Provide the (X, Y) coordinate of the cell's center where the given text is located.  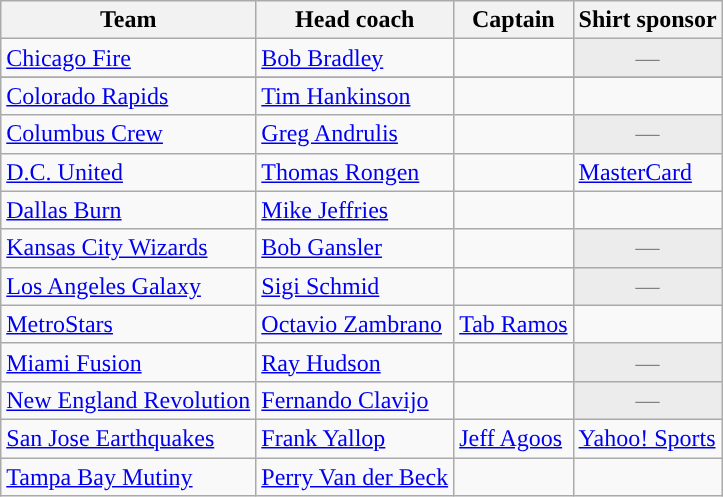
Tab Ramos (514, 324)
Fernando Clavijo (355, 400)
Greg Andrulis (355, 134)
Los Angeles Galaxy (128, 286)
Miami Fusion (128, 362)
Shirt sponsor (648, 20)
Bob Bradley (355, 58)
Octavio Zambrano (355, 324)
MasterCard (648, 172)
Columbus Crew (128, 134)
Tim Hankinson (355, 96)
Yahoo! Sports (648, 438)
Tampa Bay Mutiny (128, 477)
Perry Van der Beck (355, 477)
Bob Gansler (355, 248)
Dallas Burn (128, 210)
Sigi Schmid (355, 286)
Ray Hudson (355, 362)
Head coach (355, 20)
MetroStars (128, 324)
D.C. United (128, 172)
Captain (514, 20)
Colorado Rapids (128, 96)
Mike Jeffries (355, 210)
Jeff Agoos (514, 438)
Team (128, 20)
Thomas Rongen (355, 172)
Frank Yallop (355, 438)
San Jose Earthquakes (128, 438)
New England Revolution (128, 400)
Chicago Fire (128, 58)
Kansas City Wizards (128, 248)
